From the cell containing the given text, extract its center point as (X, Y) coordinate. 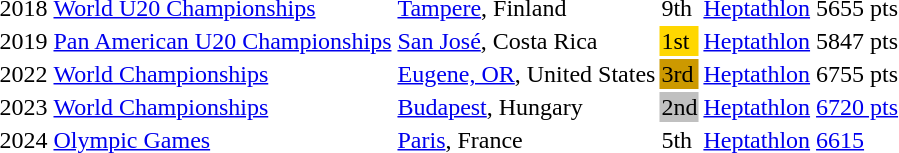
3rd (680, 74)
Budapest, Hungary (526, 107)
2nd (680, 107)
Pan American U20 Championships (222, 41)
San José, Costa Rica (526, 41)
1st (680, 41)
Eugene, OR, United States (526, 74)
